Return (X, Y) of the center of cell containing provided text 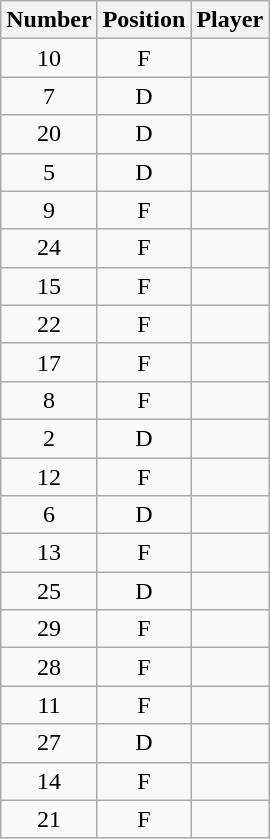
9 (49, 210)
13 (49, 553)
Number (49, 20)
28 (49, 667)
6 (49, 515)
2 (49, 438)
15 (49, 286)
21 (49, 819)
25 (49, 591)
Player (230, 20)
8 (49, 400)
17 (49, 362)
22 (49, 324)
24 (49, 248)
27 (49, 743)
14 (49, 781)
10 (49, 58)
7 (49, 96)
Position (144, 20)
5 (49, 172)
12 (49, 477)
20 (49, 134)
11 (49, 705)
29 (49, 629)
